Scan for the cell matching the given text and deliver its (X, Y) coordinate at center. 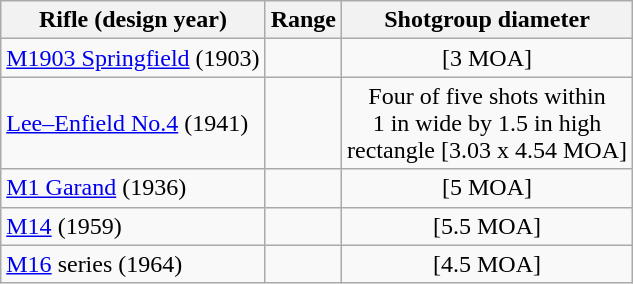
Range (303, 20)
[5 MOA] (488, 188)
Rifle (design year) (133, 20)
[3 MOA] (488, 58)
Shotgroup diameter (488, 20)
M1903 Springfield (1903) (133, 58)
[5.5 MOA] (488, 226)
M1 Garand (1936) (133, 188)
[4.5 MOA] (488, 264)
M14 (1959) (133, 226)
M16 series (1964) (133, 264)
Lee–Enfield No.4 (1941) (133, 123)
Four of five shots within 1 in wide by 1.5 in high rectangle [3.03 x 4.54 MOA] (488, 123)
